Scan for the cell matching the given text and deliver its (X, Y) coordinate at center. 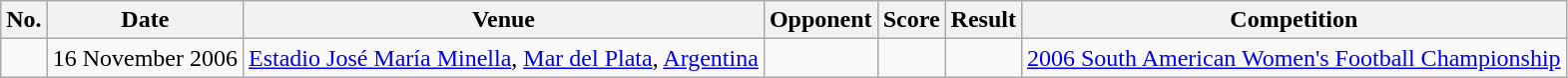
16 November 2006 (145, 58)
Opponent (820, 20)
Date (145, 20)
No. (24, 20)
2006 South American Women's Football Championship (1294, 58)
Competition (1294, 20)
Venue (504, 20)
Result (983, 20)
Score (911, 20)
Estadio José María Minella, Mar del Plata, Argentina (504, 58)
